Provide the [X, Y] coordinate of the cell's center where the given text is located.  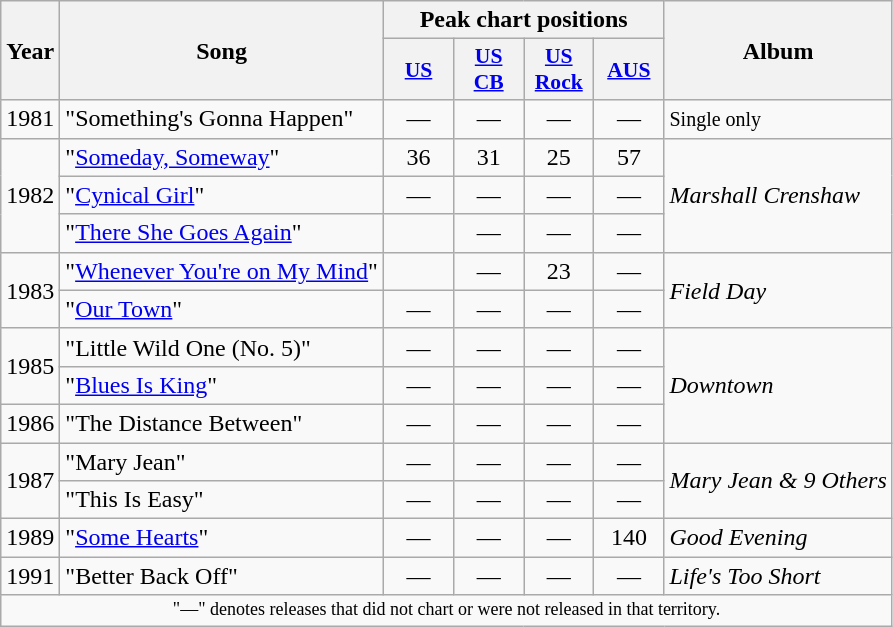
"Mary Jean" [222, 461]
1981 [30, 119]
23 [559, 271]
AUS [629, 70]
1989 [30, 538]
"This Is Easy" [222, 500]
Marshall Crenshaw [778, 195]
Life's Too Short [778, 576]
"Better Back Off" [222, 576]
1983 [30, 290]
Song [222, 50]
US [418, 70]
1991 [30, 576]
"Blues Is King" [222, 385]
1986 [30, 423]
"The Distance Between" [222, 423]
Album [778, 50]
Good Evening [778, 538]
Single only [778, 119]
1982 [30, 195]
"Something's Gonna Happen" [222, 119]
"Our Town" [222, 309]
Mary Jean & 9 Others [778, 480]
1985 [30, 366]
"Some Hearts" [222, 538]
"Whenever You're on My Mind" [222, 271]
"Little Wild One (No. 5)" [222, 347]
"There She Goes Again" [222, 233]
57 [629, 157]
Peak chart positions [523, 20]
1987 [30, 480]
"Someday, Someway" [222, 157]
31 [489, 157]
Year [30, 50]
US Rock [559, 70]
US CB [489, 70]
25 [559, 157]
140 [629, 538]
Downtown [778, 385]
36 [418, 157]
"Cynical Girl" [222, 195]
"—" denotes releases that did not chart or were not released in that territory. [447, 610]
Field Day [778, 290]
